Output the (X, Y) coordinate of the center of the cell containing the given text.  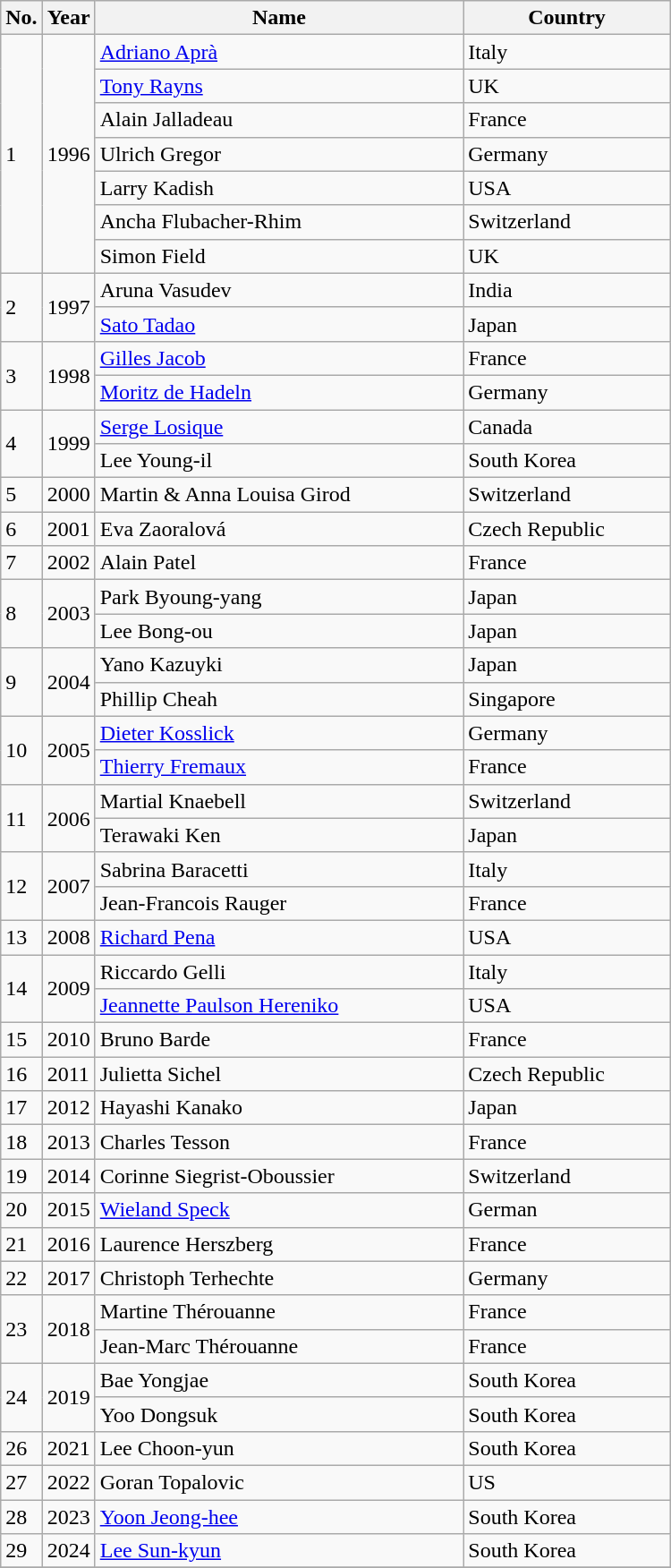
Ancha Flubacher-Rhim (279, 222)
Gilles Jacob (279, 358)
Country (567, 18)
Wieland Speck (279, 1210)
Park Byoung-yang (279, 597)
11 (21, 818)
Hayashi Kanako (279, 1108)
2004 (68, 682)
4 (21, 444)
Alain Patel (279, 563)
2009 (68, 988)
2000 (68, 495)
Charles Tesson (279, 1142)
2022 (68, 1482)
21 (21, 1244)
Sabrina Baracetti (279, 869)
Eva Zaoralová (279, 529)
2007 (68, 886)
Bae Yongjae (279, 1380)
Singapore (567, 699)
22 (21, 1278)
Larry Kadish (279, 188)
7 (21, 563)
2008 (68, 937)
5 (21, 495)
Jeannette Paulson Hereniko (279, 1006)
Canada (567, 427)
Lee Bong-ou (279, 631)
Aruna Vasudev (279, 290)
Terawaki Ken (279, 835)
Bruno Barde (279, 1040)
2017 (68, 1278)
16 (21, 1074)
10 (21, 750)
Christoph Terhechte (279, 1278)
13 (21, 937)
Ulrich Gregor (279, 154)
1996 (68, 154)
15 (21, 1040)
India (567, 290)
US (567, 1482)
Jean-Marc Thérouanne (279, 1346)
23 (21, 1329)
17 (21, 1108)
Phillip Cheah (279, 699)
Lee Sun-kyun (279, 1551)
20 (21, 1210)
2010 (68, 1040)
German (567, 1210)
8 (21, 614)
27 (21, 1482)
19 (21, 1176)
Name (279, 18)
Thierry Fremaux (279, 767)
Year (68, 18)
Martial Knaebell (279, 801)
Yano Kazuyki (279, 665)
Lee Choon-yun (279, 1448)
2014 (68, 1176)
Simon Field (279, 256)
1998 (68, 375)
2012 (68, 1108)
1 (21, 154)
No. (21, 18)
2024 (68, 1551)
Tony Rayns (279, 86)
26 (21, 1448)
2001 (68, 529)
2011 (68, 1074)
2003 (68, 614)
Jean-Francois Rauger (279, 903)
Julietta Sichel (279, 1074)
2013 (68, 1142)
12 (21, 886)
Sato Tadao (279, 324)
Goran Topalovic (279, 1482)
Lee Young-il (279, 461)
2002 (68, 563)
2006 (68, 818)
Martin & Anna Louisa Girod (279, 495)
Riccardo Gelli (279, 971)
Adriano Aprà (279, 52)
28 (21, 1517)
2021 (68, 1448)
2018 (68, 1329)
9 (21, 682)
1997 (68, 307)
Corinne Siegrist-Oboussier (279, 1176)
6 (21, 529)
Richard Pena (279, 937)
2019 (68, 1397)
2005 (68, 750)
Serge Losique (279, 427)
2 (21, 307)
Laurence Herszberg (279, 1244)
3 (21, 375)
24 (21, 1397)
2023 (68, 1517)
Dieter Kosslick (279, 733)
Martine Thérouanne (279, 1312)
Yoo Dongsuk (279, 1414)
29 (21, 1551)
18 (21, 1142)
Alain Jalladeau (279, 120)
Moritz de Hadeln (279, 392)
14 (21, 988)
2015 (68, 1210)
1999 (68, 444)
Yoon Jeong-hee (279, 1517)
2016 (68, 1244)
